Search for the cell housing the specified text and yield its [x, y] center coordinate. 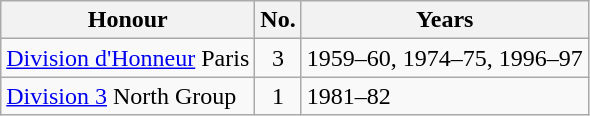
No. [278, 20]
3 [278, 58]
Division d'Honneur Paris [128, 58]
Division 3 North Group [128, 96]
Years [444, 20]
Honour [128, 20]
1981–82 [444, 96]
1959–60, 1974–75, 1996–97 [444, 58]
1 [278, 96]
